Locate the cell with the specified text and output its (x, y) center coordinate. 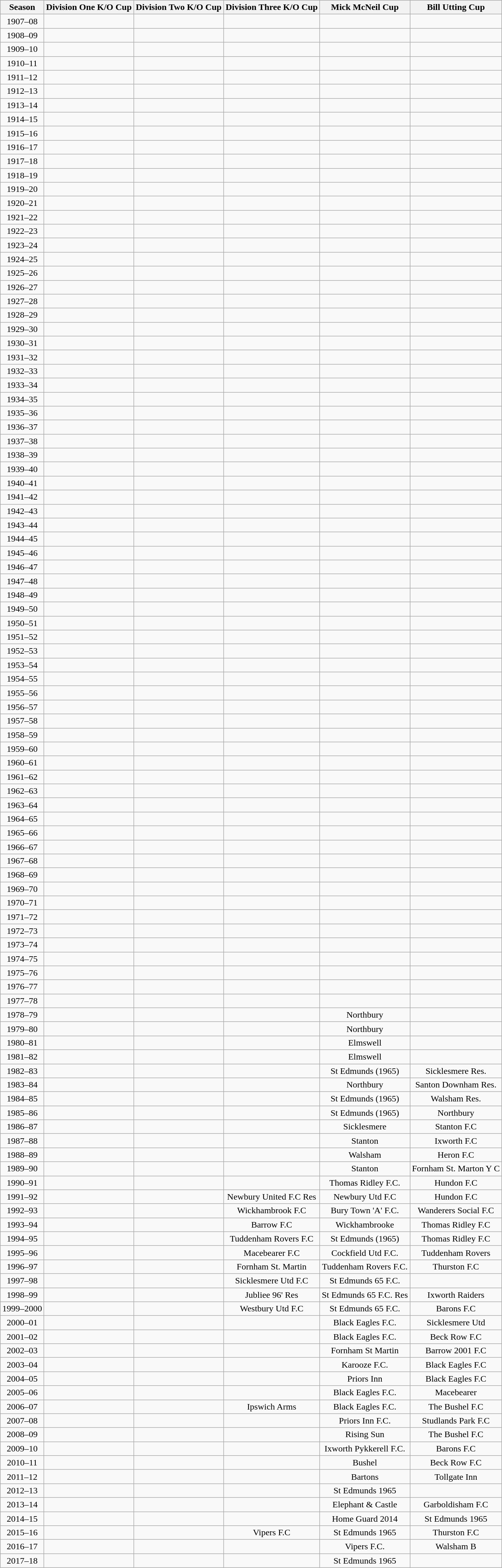
1993–94 (22, 1225)
1974–75 (22, 959)
Home Guard 2014 (365, 1519)
Barrow F.C (272, 1225)
1979–80 (22, 1029)
Tuddenham Rovers F.C. (365, 1267)
1978–79 (22, 1015)
1961–62 (22, 777)
1990–91 (22, 1183)
Walsham Res. (456, 1099)
1920–21 (22, 203)
1989–90 (22, 1169)
1934–35 (22, 399)
1946–47 (22, 567)
Bill Utting Cup (456, 7)
1949–50 (22, 609)
2007–08 (22, 1421)
1991–92 (22, 1197)
1916–17 (22, 147)
2003–04 (22, 1365)
1927–28 (22, 301)
1958–59 (22, 735)
2000–01 (22, 1323)
Ixworth Raiders (456, 1294)
1995–96 (22, 1253)
Newbury United F.C Res (272, 1197)
Rising Sun (365, 1435)
Fornham St. Martin (272, 1267)
1922–23 (22, 231)
1959–60 (22, 749)
1944–45 (22, 539)
1963–64 (22, 805)
Santon Downham Res. (456, 1085)
1921–22 (22, 217)
St Edmunds 65 F.C. Res (365, 1294)
Bartons (365, 1476)
1908–09 (22, 35)
1911–12 (22, 77)
1939–40 (22, 469)
1987–88 (22, 1141)
2011–12 (22, 1476)
1950–51 (22, 623)
1907–08 (22, 21)
2001–02 (22, 1337)
Season (22, 7)
Fornham St Martin (365, 1351)
1985–86 (22, 1113)
1914–15 (22, 119)
Garboldisham F.C (456, 1504)
1981–82 (22, 1057)
2009–10 (22, 1449)
Division Two K/O Cup (179, 7)
2010–11 (22, 1462)
Bury Town 'A' F.C. (365, 1211)
Macebearer F.C (272, 1253)
Newbury Utd F.C (365, 1197)
Priors Inn F.C. (365, 1421)
2002–03 (22, 1351)
1951–52 (22, 637)
1954–55 (22, 679)
Sicklesmere Utd (456, 1323)
1947–48 (22, 581)
1975–76 (22, 973)
1984–85 (22, 1099)
Cockfield Utd F.C. (365, 1253)
1915–16 (22, 133)
2017–18 (22, 1561)
Studlands Park F.C (456, 1421)
Vipers F.C. (365, 1547)
Bushel (365, 1462)
1955–56 (22, 693)
2014–15 (22, 1519)
2013–14 (22, 1504)
2015–16 (22, 1533)
2006–07 (22, 1407)
Tollgate Inn (456, 1476)
Elephant & Castle (365, 1504)
1976–77 (22, 987)
1968–69 (22, 875)
1910–11 (22, 63)
2005–06 (22, 1393)
Stanton F.C (456, 1127)
1952–53 (22, 651)
1923–24 (22, 245)
1988–89 (22, 1155)
Walsham (365, 1155)
1998–99 (22, 1294)
1966–67 (22, 847)
1929–30 (22, 329)
Heron F.C (456, 1155)
1994–95 (22, 1239)
Priors Inn (365, 1379)
Division Three K/O Cup (272, 7)
1980–81 (22, 1043)
2012–13 (22, 1490)
1918–19 (22, 175)
Sicklesmere (365, 1127)
1941–42 (22, 497)
1924–25 (22, 259)
1943–44 (22, 525)
1940–41 (22, 483)
Westbury Utd F.C (272, 1309)
Macebearer (456, 1393)
1957–58 (22, 721)
1945–46 (22, 553)
Division One K/O Cup (89, 7)
2016–17 (22, 1547)
1938–39 (22, 455)
1973–74 (22, 945)
1933–34 (22, 385)
Sicklesmere Res. (456, 1071)
1997–98 (22, 1281)
Ipswich Arms (272, 1407)
Wickhambrook F.C (272, 1211)
Tuddenham Rovers (456, 1253)
Karooze F.C. (365, 1365)
1925–26 (22, 273)
1948–49 (22, 595)
1928–29 (22, 315)
Vipers F.C (272, 1533)
Barrow 2001 F.C (456, 1351)
1932–33 (22, 371)
1986–87 (22, 1127)
1982–83 (22, 1071)
1999–2000 (22, 1309)
1962–63 (22, 791)
1970–71 (22, 903)
1937–38 (22, 441)
1917–18 (22, 161)
1996–97 (22, 1267)
1942–43 (22, 511)
Wickhambrooke (365, 1225)
Ixworth F.C (456, 1141)
1909–10 (22, 49)
1972–73 (22, 931)
Walsham B (456, 1547)
1930–31 (22, 343)
Fornham St. Marton Y C (456, 1169)
Sicklesmere Utd F.C (272, 1281)
1960–61 (22, 763)
1912–13 (22, 91)
1971–72 (22, 917)
1977–78 (22, 1001)
Mick McNeil Cup (365, 7)
1956–57 (22, 707)
1967–68 (22, 861)
Jubliee 96' Res (272, 1294)
1964–65 (22, 819)
1965–66 (22, 833)
1953–54 (22, 665)
1936–37 (22, 427)
1983–84 (22, 1085)
1931–32 (22, 357)
1992–93 (22, 1211)
Wanderers Social F.C (456, 1211)
1935–36 (22, 413)
1913–14 (22, 105)
Ixworth Pykkerell F.C. (365, 1449)
2008–09 (22, 1435)
1969–70 (22, 889)
1926–27 (22, 287)
Tuddenham Rovers F.C (272, 1239)
1919–20 (22, 189)
Thomas Ridley F.C. (365, 1183)
2004–05 (22, 1379)
